Capture the cell that displays the provided text and extract its [x, y] central coordinate. 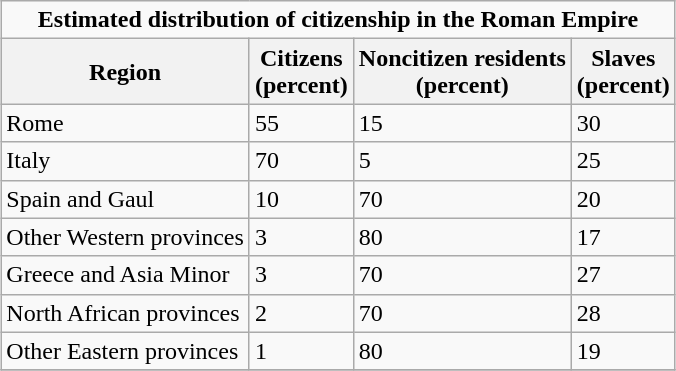
Rome [126, 123]
Slaves(percent) [623, 72]
25 [623, 161]
10 [301, 199]
55 [301, 123]
27 [623, 275]
Estimated distribution of citizenship in the Roman Empire [338, 20]
Other Western provinces [126, 237]
20 [623, 199]
Region [126, 72]
Citizens(percent) [301, 72]
Noncitizen residents(percent) [462, 72]
Spain and Gaul [126, 199]
5 [462, 161]
15 [462, 123]
2 [301, 313]
Greece and Asia Minor [126, 275]
Italy [126, 161]
Other Eastern provinces [126, 351]
17 [623, 237]
19 [623, 351]
North African provinces [126, 313]
1 [301, 351]
28 [623, 313]
30 [623, 123]
